Detect which cell encompasses the target text, then output its [x, y] center coordinate. 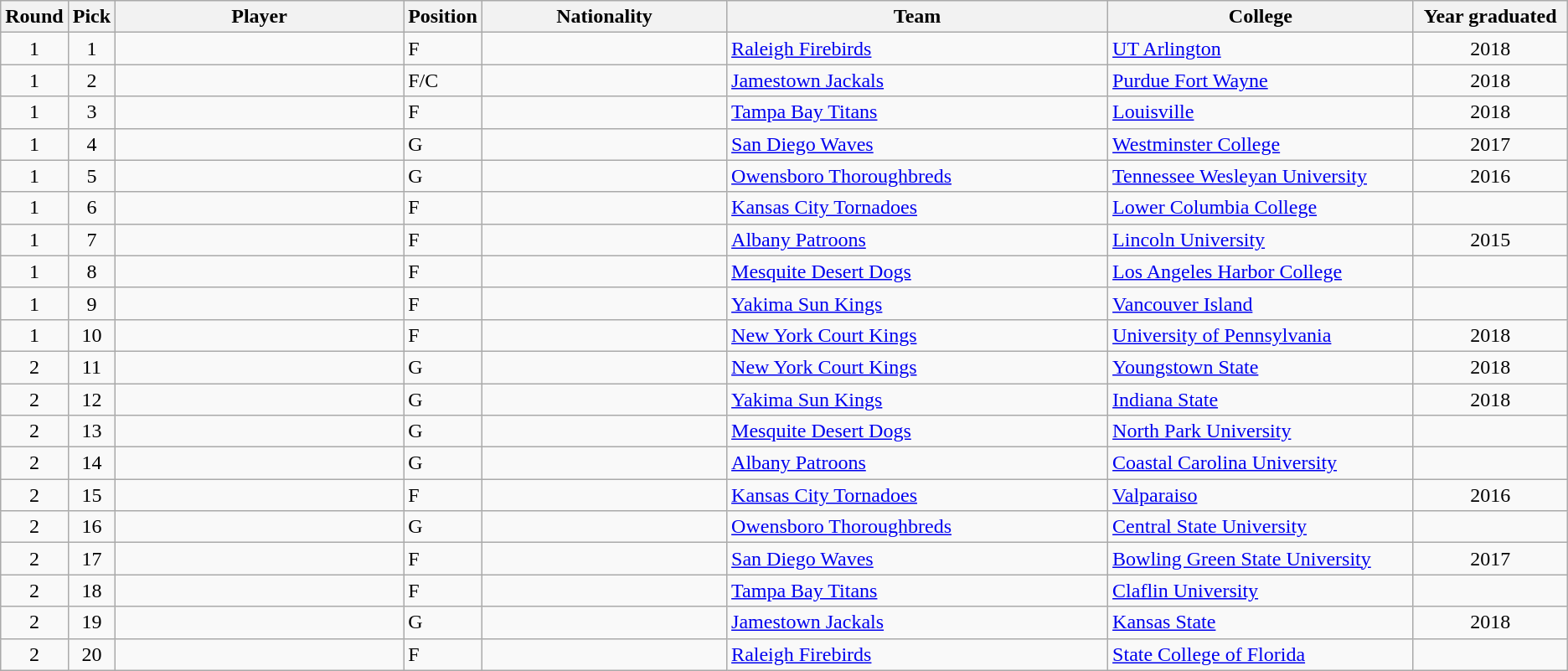
Year graduated [1490, 17]
F/C [443, 80]
State College of Florida [1261, 654]
Central State University [1261, 527]
12 [91, 400]
Lincoln University [1261, 240]
15 [91, 495]
Kansas State [1261, 622]
Vancouver Island [1261, 303]
5 [91, 176]
8 [91, 271]
17 [91, 559]
Youngstown State [1261, 367]
Indiana State [1261, 400]
16 [91, 527]
11 [91, 367]
UT Arlington [1261, 49]
Player [260, 17]
20 [91, 654]
Bowling Green State University [1261, 559]
18 [91, 591]
19 [91, 622]
Round [34, 17]
Team [918, 17]
Purdue Fort Wayne [1261, 80]
4 [91, 144]
Nationality [604, 17]
College [1261, 17]
Lower Columbia College [1261, 208]
Claflin University [1261, 591]
9 [91, 303]
Coastal Carolina University [1261, 463]
University of Pennsylvania [1261, 335]
Los Angeles Harbor College [1261, 271]
Tennessee Wesleyan University [1261, 176]
Louisville [1261, 112]
2015 [1490, 240]
North Park University [1261, 431]
10 [91, 335]
Valparaiso [1261, 495]
Position [443, 17]
7 [91, 240]
Westminster College [1261, 144]
6 [91, 208]
3 [91, 112]
13 [91, 431]
14 [91, 463]
Pick [91, 17]
